From the cell containing the given text, extract its center point as (X, Y) coordinate. 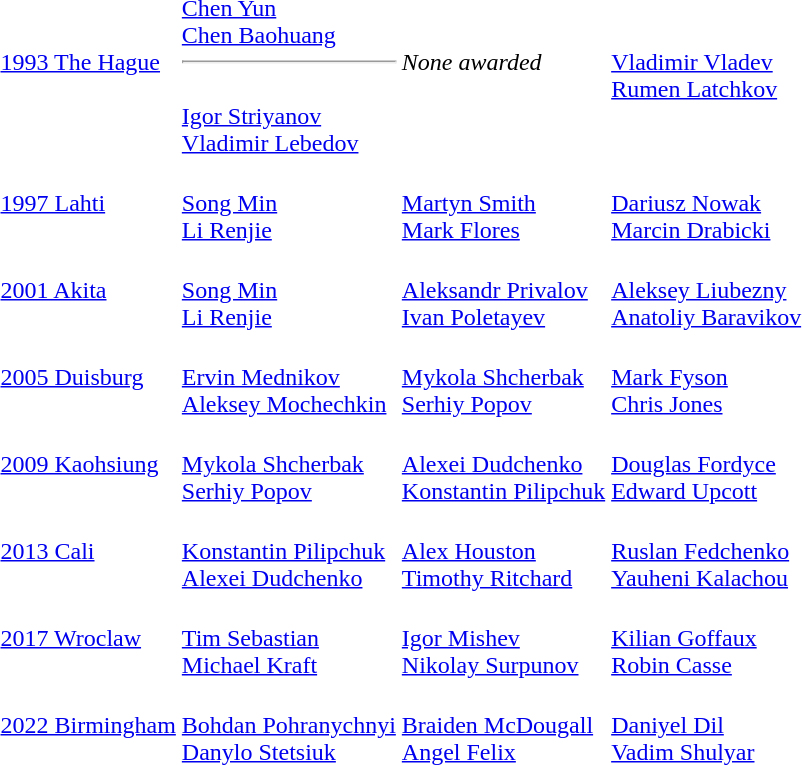
Ervin MednikovAleksey Mochechkin (288, 377)
Konstantin Pilipchuk Alexei Dudchenko (288, 551)
Alexei DudchenkoKonstantin Pilipchuk (503, 464)
Tim SebastianMichael Kraft (288, 638)
Aleksandr PrivalovIvan Poletayev (503, 290)
Igor MishevNikolay Surpunov (503, 638)
Martyn SmithMark Flores (503, 203)
Alex HoustonTimothy Ritchard (503, 551)
